Return the [x, y] coordinate for the center point of the cell that contains the specified text.  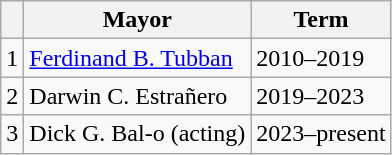
Ferdinand B. Tubban [138, 58]
Term [321, 20]
Dick G. Bal-o (acting) [138, 134]
1 [12, 58]
Mayor [138, 20]
3 [12, 134]
2019–2023 [321, 96]
Darwin C. Estrañero [138, 96]
2010–2019 [321, 58]
2 [12, 96]
2023–present [321, 134]
